Scan for the cell matching the given text and deliver its [X, Y] coordinate at center. 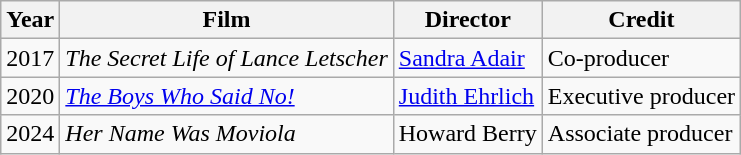
The Boys Who Said No! [226, 96]
Judith Ehrlich [468, 96]
2017 [30, 58]
2024 [30, 134]
Sandra Adair [468, 58]
Associate producer [641, 134]
Executive producer [641, 96]
2020 [30, 96]
Director [468, 20]
Credit [641, 20]
Her Name Was Moviola [226, 134]
The Secret Life of Lance Letscher [226, 58]
Year [30, 20]
Howard Berry [468, 134]
Film [226, 20]
Co-producer [641, 58]
